From the cell containing the given text, extract its center point as (x, y) coordinate. 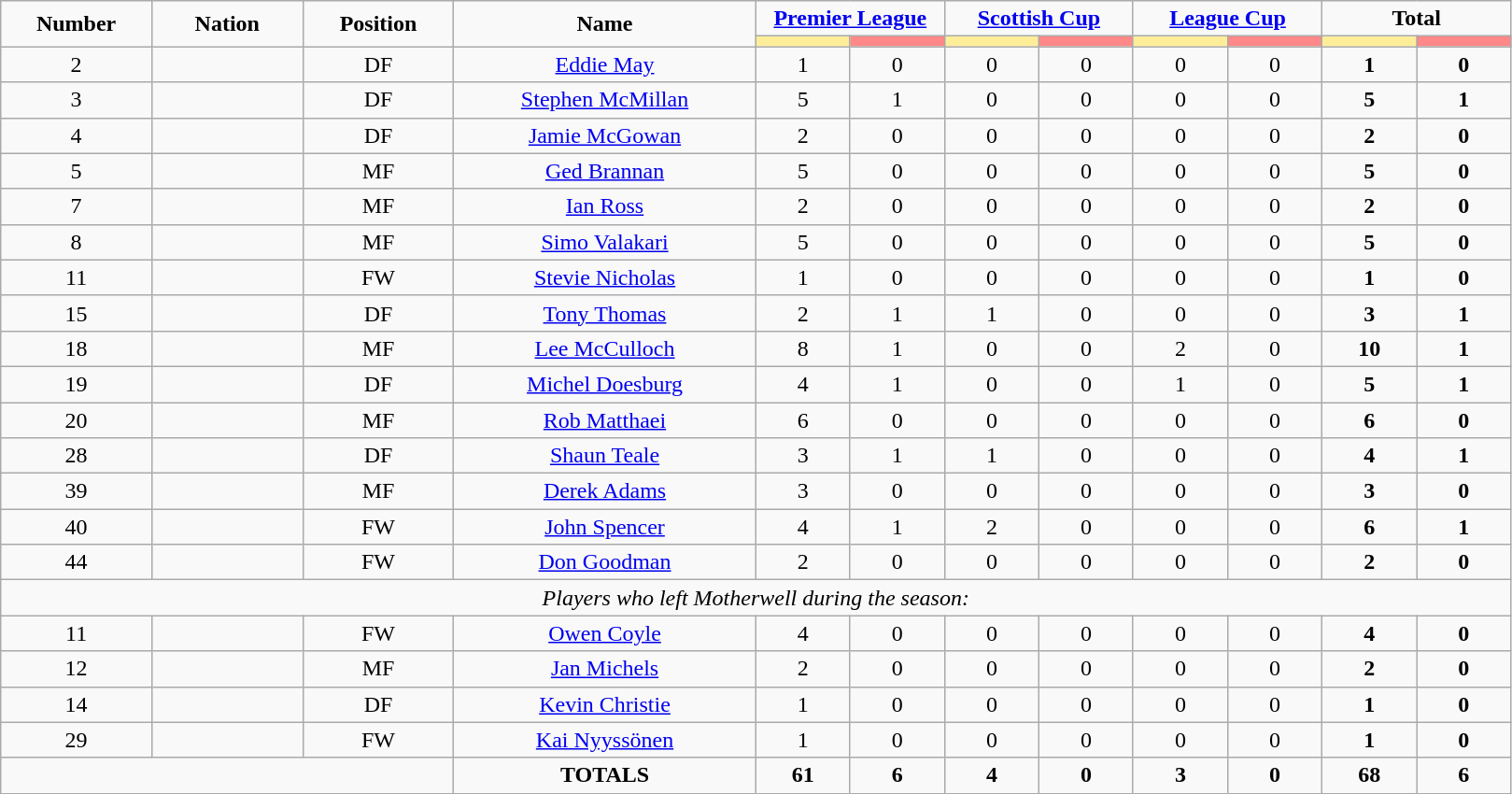
Jamie McGowan (605, 135)
7 (77, 206)
Kai Nyyssönen (605, 740)
Players who left Motherwell during the season: (756, 598)
68 (1369, 775)
TOTALS (605, 775)
29 (77, 740)
20 (77, 419)
19 (77, 384)
15 (77, 313)
Position (378, 24)
Lee McCulloch (605, 348)
Stevie Nicholas (605, 277)
Tony Thomas (605, 313)
Ged Brannan (605, 171)
39 (77, 491)
14 (77, 704)
Premier League (850, 19)
Number (77, 24)
Shaun Teale (605, 456)
Derek Adams (605, 491)
Eddie May (605, 64)
Simo Valakari (605, 242)
Ian Ross (605, 206)
18 (77, 348)
44 (77, 562)
Name (605, 24)
61 (803, 775)
12 (77, 669)
Scottish Cup (1039, 19)
Stephen McMillan (605, 100)
10 (1369, 348)
Jan Michels (605, 669)
Kevin Christie (605, 704)
28 (77, 456)
Rob Matthaei (605, 419)
Total (1417, 19)
Owen Coyle (605, 633)
Don Goodman (605, 562)
Michel Doesburg (605, 384)
League Cup (1227, 19)
40 (77, 527)
Nation (227, 24)
John Spencer (605, 527)
